Determine the [X, Y] coordinate at the center of the cell enclosing the given text.  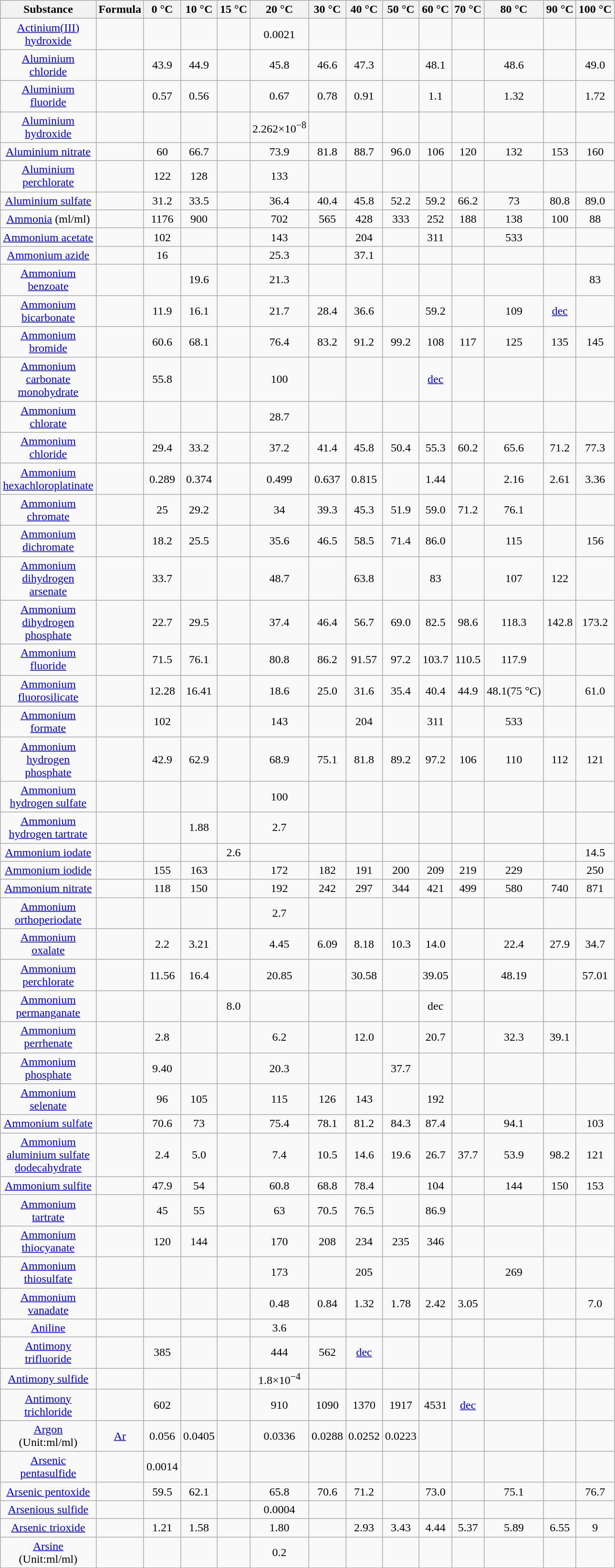
209 [436, 871]
0.0252 [365, 1436]
Ammonium formate [48, 722]
49.0 [595, 65]
163 [199, 871]
39.1 [560, 1037]
Ammonium dihydrogen phosphate [48, 622]
Argon (Unit:ml/ml) [48, 1436]
269 [514, 1272]
73.9 [280, 152]
107 [514, 578]
8.0 [234, 1006]
43.9 [162, 65]
20 °C [280, 10]
173 [280, 1272]
499 [468, 889]
Aluminium sulfate [48, 201]
0.0223 [401, 1436]
60.2 [468, 448]
4.44 [436, 1528]
16.41 [199, 690]
11.9 [162, 311]
59.5 [162, 1491]
22.4 [514, 944]
20.7 [436, 1037]
4.45 [280, 944]
0.815 [365, 479]
1090 [327, 1404]
32.3 [514, 1037]
68.9 [280, 759]
58.5 [365, 541]
18.6 [280, 690]
62.1 [199, 1491]
63 [280, 1210]
3.21 [199, 944]
48.7 [280, 578]
219 [468, 871]
580 [514, 889]
21.7 [280, 311]
Arsenic pentasulfide [48, 1466]
47.3 [365, 65]
42.9 [162, 759]
1370 [365, 1404]
96 [162, 1099]
Ammonium vanadate [48, 1303]
Aluminium hydroxide [48, 127]
25 [162, 510]
6.2 [280, 1037]
78.1 [327, 1124]
3.36 [595, 479]
Ammonium dichromate [48, 541]
25.5 [199, 541]
1176 [162, 219]
Arsine (Unit:ml/ml) [48, 1552]
46.4 [327, 622]
14.0 [436, 944]
135 [560, 342]
73.0 [436, 1491]
182 [327, 871]
9.40 [162, 1068]
54 [199, 1186]
234 [365, 1241]
7.4 [280, 1155]
77.3 [595, 448]
Ammonium fluoride [48, 660]
52.2 [401, 201]
Ammonium sulfate [48, 1124]
68.1 [199, 342]
0.2 [280, 1552]
35.4 [401, 690]
Ammonium perchlorate [48, 975]
31.2 [162, 201]
37.1 [365, 255]
110 [514, 759]
55.3 [436, 448]
Ammonium dihydrogen arsenate [48, 578]
60 [162, 152]
0.57 [162, 96]
105 [199, 1099]
3.43 [401, 1528]
33.2 [199, 448]
14.6 [365, 1155]
100 °C [595, 10]
0.0021 [280, 34]
45 [162, 1210]
142.8 [560, 622]
57.01 [595, 975]
Antimony sulfide [48, 1379]
0.289 [162, 479]
12.0 [365, 1037]
Ammonium bicarbonate [48, 311]
87.4 [436, 1124]
12.28 [162, 690]
Ammonium nitrate [48, 889]
25.0 [327, 690]
Arsenic pentoxide [48, 1491]
29.4 [162, 448]
81.2 [365, 1124]
65.8 [280, 1491]
Ammonia (ml/ml) [48, 219]
88.7 [365, 152]
Ammonium orthoperiodate [48, 913]
48.1(75 °C) [514, 690]
30 °C [327, 10]
333 [401, 219]
1.8×10−4 [280, 1379]
173.2 [595, 622]
2.6 [234, 852]
1.21 [162, 1528]
910 [280, 1404]
63.8 [365, 578]
20.85 [280, 975]
110.5 [468, 660]
200 [401, 871]
71.5 [162, 660]
34.7 [595, 944]
Ammonium chromate [48, 510]
5.0 [199, 1155]
2.4 [162, 1155]
2.8 [162, 1037]
Ammonium azide [48, 255]
36.4 [280, 201]
6.55 [560, 1528]
229 [514, 871]
0.84 [327, 1303]
702 [280, 219]
29.5 [199, 622]
112 [560, 759]
108 [436, 342]
346 [436, 1241]
76.5 [365, 1210]
50.4 [401, 448]
51.9 [401, 510]
Aniline [48, 1328]
98.2 [560, 1155]
205 [365, 1272]
1.72 [595, 96]
16.4 [199, 975]
128 [199, 176]
Ammonium thiocyanate [48, 1241]
1.44 [436, 479]
Antimony trifluoride [48, 1353]
88 [595, 219]
Arsenic trioxide [48, 1528]
562 [327, 1353]
70.5 [327, 1210]
89.0 [595, 201]
39.3 [327, 510]
55.8 [162, 379]
59.0 [436, 510]
0.48 [280, 1303]
Aluminium nitrate [48, 152]
155 [162, 871]
86.2 [327, 660]
109 [514, 311]
99.2 [401, 342]
428 [365, 219]
1.1 [436, 96]
7.0 [595, 1303]
104 [436, 1186]
565 [327, 219]
Ammonium sulfite [48, 1186]
61.0 [595, 690]
2.2 [162, 944]
4531 [436, 1404]
208 [327, 1241]
15 °C [234, 10]
Aluminium perchlorate [48, 176]
Ammonium oxalate [48, 944]
Ammonium perrhenate [48, 1037]
0.0336 [280, 1436]
96.0 [401, 152]
1.78 [401, 1303]
Ar [120, 1436]
Ammonium chloride [48, 448]
125 [514, 342]
Ammonium aluminium sulfate dodecahydrate [48, 1155]
Ammonium hexachloroplatinate [48, 479]
103 [595, 1124]
0.67 [280, 96]
Antimony trichloride [48, 1404]
50 °C [401, 10]
444 [280, 1353]
602 [162, 1404]
69.0 [401, 622]
191 [365, 871]
5.37 [468, 1528]
41.4 [327, 448]
0.499 [280, 479]
22.7 [162, 622]
14.5 [595, 852]
252 [436, 219]
132 [514, 152]
76.7 [595, 1491]
86.9 [436, 1210]
29.2 [199, 510]
2.42 [436, 1303]
55 [199, 1210]
27.9 [560, 944]
6.09 [327, 944]
48.6 [514, 65]
145 [595, 342]
98.6 [468, 622]
Ammonium bromide [48, 342]
80 °C [514, 10]
76.4 [280, 342]
26.7 [436, 1155]
Ammonium chlorate [48, 417]
1917 [401, 1404]
40 °C [365, 10]
133 [280, 176]
20.3 [280, 1068]
31.6 [365, 690]
172 [280, 871]
2.16 [514, 479]
156 [595, 541]
65.6 [514, 448]
Aluminium fluoride [48, 96]
Ammonium hydrogen phosphate [48, 759]
0.637 [327, 479]
900 [199, 219]
138 [514, 219]
89.2 [401, 759]
0.0014 [162, 1466]
0.374 [199, 479]
62.9 [199, 759]
1.58 [199, 1528]
37.2 [280, 448]
0.78 [327, 96]
5.89 [514, 1528]
Ammonium carbonate monohydrate [48, 379]
11.56 [162, 975]
10 °C [199, 10]
16 [162, 255]
84.3 [401, 1124]
3.05 [468, 1303]
86.0 [436, 541]
10.3 [401, 944]
344 [401, 889]
16.1 [199, 311]
0.56 [199, 96]
118 [162, 889]
1.80 [280, 1528]
68.8 [327, 1186]
70 °C [468, 10]
0.0004 [280, 1509]
47.9 [162, 1186]
Ammonium hydrogen sulfate [48, 796]
46.6 [327, 65]
Ammonium acetate [48, 237]
170 [280, 1241]
250 [595, 871]
Ammonium thiosulfate [48, 1272]
10.5 [327, 1155]
35.6 [280, 541]
3.6 [280, 1328]
0.0288 [327, 1436]
421 [436, 889]
66.2 [468, 201]
45.3 [365, 510]
8.18 [365, 944]
75.4 [280, 1124]
297 [365, 889]
2.61 [560, 479]
91.57 [365, 660]
118.3 [514, 622]
83.2 [327, 342]
Ammonium iodate [48, 852]
Ammonium tartrate [48, 1210]
0.0405 [199, 1436]
60.6 [162, 342]
117 [468, 342]
Ammonium hydrogen tartrate [48, 828]
9 [595, 1528]
0 °C [162, 10]
2.93 [365, 1528]
Ammonium phosphate [48, 1068]
Ammonium iodide [48, 871]
71.4 [401, 541]
90 °C [560, 10]
117.9 [514, 660]
126 [327, 1099]
0.056 [162, 1436]
871 [595, 889]
82.5 [436, 622]
103.7 [436, 660]
Formula [120, 10]
740 [560, 889]
60 °C [436, 10]
Substance [48, 10]
66.7 [199, 152]
25.3 [280, 255]
36.6 [365, 311]
0.91 [365, 96]
37.4 [280, 622]
2.262×10−8 [280, 127]
94.1 [514, 1124]
56.7 [365, 622]
Ammonium benzoate [48, 279]
91.2 [365, 342]
28.7 [280, 417]
385 [162, 1353]
48.1 [436, 65]
53.9 [514, 1155]
60.8 [280, 1186]
Ammonium selenate [48, 1099]
235 [401, 1241]
28.4 [327, 311]
Arsenious sulfide [48, 1509]
Aluminium chloride [48, 65]
188 [468, 219]
242 [327, 889]
33.5 [199, 201]
21.3 [280, 279]
78.4 [365, 1186]
Ammonium fluorosilicate [48, 690]
34 [280, 510]
30.58 [365, 975]
46.5 [327, 541]
1.88 [199, 828]
160 [595, 152]
48.19 [514, 975]
39.05 [436, 975]
Actinium(III) hydroxide [48, 34]
18.2 [162, 541]
33.7 [162, 578]
Ammonium permanganate [48, 1006]
